Search for the cell housing the specified text and yield its (X, Y) center coordinate. 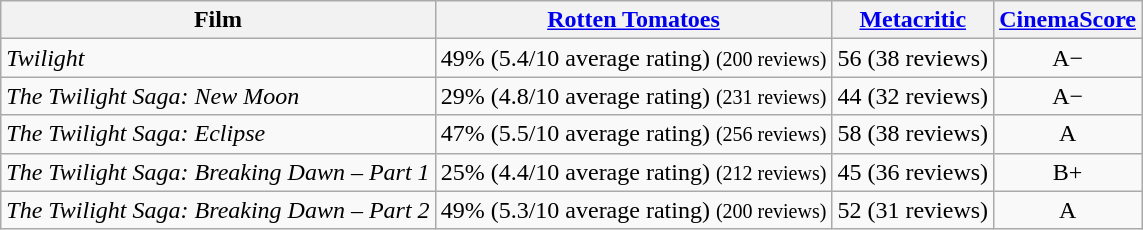
Metacritic (913, 20)
58 (38 reviews) (913, 134)
The Twilight Saga: Breaking Dawn – Part 2 (218, 210)
Twilight (218, 58)
25% (4.4/10 average rating) (212 reviews) (634, 172)
45 (36 reviews) (913, 172)
49% (5.4/10 average rating) (200 reviews) (634, 58)
47% (5.5/10 average rating) (256 reviews) (634, 134)
The Twilight Saga: New Moon (218, 96)
29% (4.8/10 average rating) (231 reviews) (634, 96)
CinemaScore (1068, 20)
B+ (1068, 172)
49% (5.3/10 average rating) (200 reviews) (634, 210)
52 (31 reviews) (913, 210)
The Twilight Saga: Breaking Dawn – Part 1 (218, 172)
44 (32 reviews) (913, 96)
56 (38 reviews) (913, 58)
The Twilight Saga: Eclipse (218, 134)
Film (218, 20)
Rotten Tomatoes (634, 20)
